Locate the cell with the specified text and output its (X, Y) center coordinate. 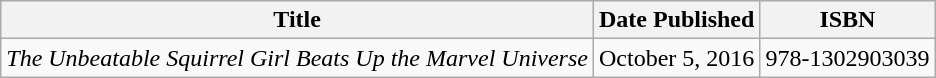
The Unbeatable Squirrel Girl Beats Up the Marvel Universe (298, 58)
Title (298, 20)
978-1302903039 (848, 58)
Date Published (676, 20)
October 5, 2016 (676, 58)
ISBN (848, 20)
